Return the (x, y) coordinate for the center point of the cell that contains the specified text.  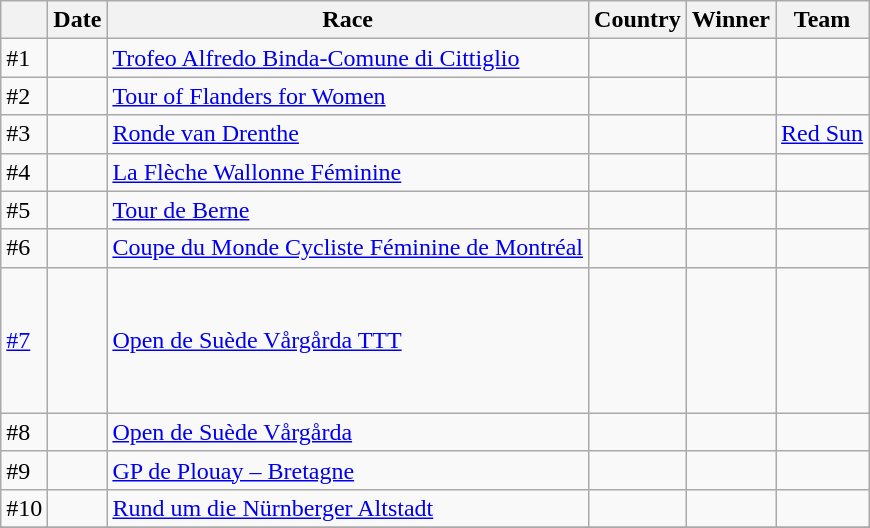
GP de Plouay – Bretagne (348, 470)
#4 (24, 172)
Trofeo Alfredo Binda-Comune di Cittiglio (348, 58)
Team (822, 20)
Open de Suède Vårgårda TTT (348, 340)
#1 (24, 58)
Coupe du Monde Cycliste Féminine de Montréal (348, 248)
La Flèche Wallonne Féminine (348, 172)
Tour of Flanders for Women (348, 96)
Open de Suède Vårgårda (348, 432)
Tour de Berne (348, 210)
Ronde van Drenthe (348, 134)
Rund um die Nürnberger Altstadt (348, 508)
#2 (24, 96)
Race (348, 20)
Date (78, 20)
#6 (24, 248)
Winner (730, 20)
#7 (24, 340)
#3 (24, 134)
#9 (24, 470)
#5 (24, 210)
#8 (24, 432)
Country (638, 20)
Red Sun (822, 134)
#10 (24, 508)
